From the cell containing the given text, extract its center point as [x, y] coordinate. 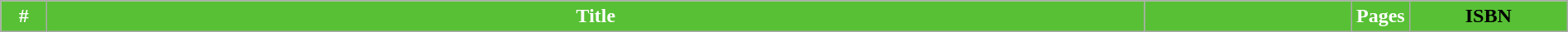
Title [595, 16]
# [24, 16]
Pages [1380, 16]
ISBN [1489, 16]
